Return [X, Y] of the center of cell containing provided text 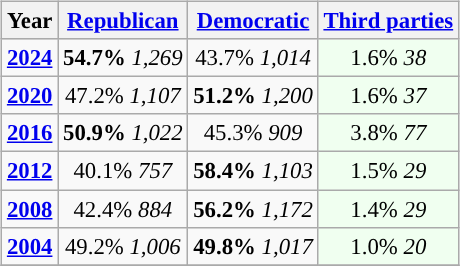
54.7% 1,269 [123, 58]
50.9% 1,022 [123, 133]
1.4% 29 [388, 209]
49.2% 1,006 [123, 246]
3.8% 77 [388, 133]
1.6% 37 [388, 96]
2020 [30, 96]
2004 [30, 246]
42.4% 884 [123, 209]
2024 [30, 58]
2012 [30, 171]
58.4% 1,103 [253, 171]
56.2% 1,172 [253, 209]
Year [30, 21]
2016 [30, 133]
1.6% 38 [388, 58]
Third parties [388, 21]
Democratic [253, 21]
51.2% 1,200 [253, 96]
1.0% 20 [388, 246]
49.8% 1,017 [253, 246]
45.3% 909 [253, 133]
2008 [30, 209]
47.2% 1,107 [123, 96]
Republican [123, 21]
40.1% 757 [123, 171]
43.7% 1,014 [253, 58]
1.5% 29 [388, 171]
